Detect which cell encompasses the target text, then output its [X, Y] center coordinate. 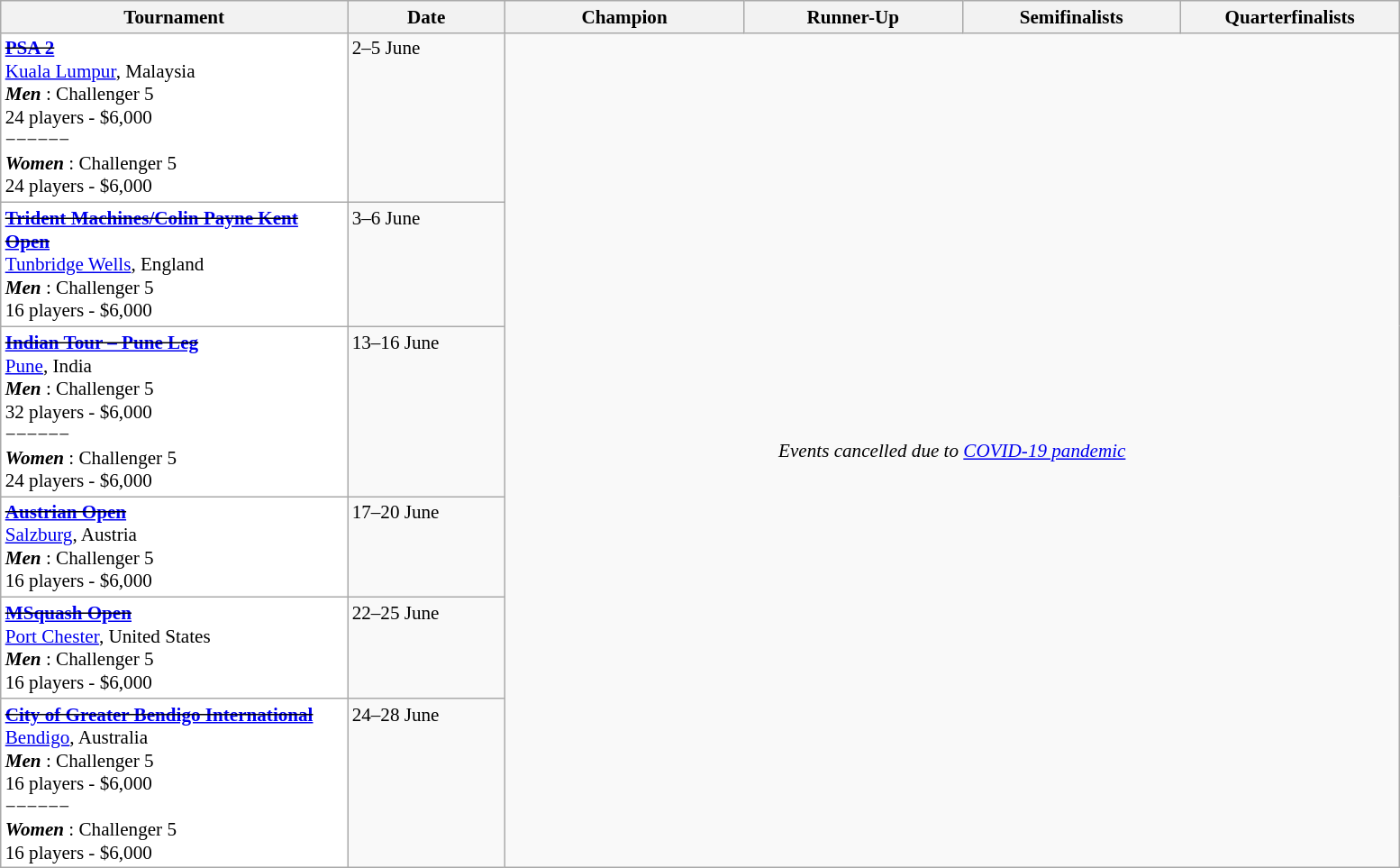
MSquash Open Port Chester, United States Men : Challenger 516 players - $6,000 [175, 648]
Events cancelled due to COVID-19 pandemic [952, 451]
3–6 June [427, 265]
Date [427, 16]
City of Greater Bendigo International Bendigo, Australia Men : Challenger 516 players - $6,000−−−−−− Women : Challenger 516 players - $6,000 [175, 782]
13–16 June [427, 411]
Indian Tour – Pune Leg Pune, India Men : Challenger 532 players - $6,000−−−−−− Women : Challenger 524 players - $6,000 [175, 411]
PSA 2 Kuala Lumpur, Malaysia Men : Challenger 524 players - $6,000−−−−−− Women : Challenger 524 players - $6,000 [175, 117]
17–20 June [427, 547]
Quarterfinalists [1289, 16]
Trident Machines/Colin Payne Kent Open Tunbridge Wells, England Men : Challenger 516 players - $6,000 [175, 265]
22–25 June [427, 648]
Austrian Open Salzburg, Austria Men : Challenger 516 players - $6,000 [175, 547]
Tournament [175, 16]
24–28 June [427, 782]
Semifinalists [1071, 16]
Runner-Up [853, 16]
2–5 June [427, 117]
Champion [625, 16]
